Detect which cell encompasses the target text, then output its [x, y] center coordinate. 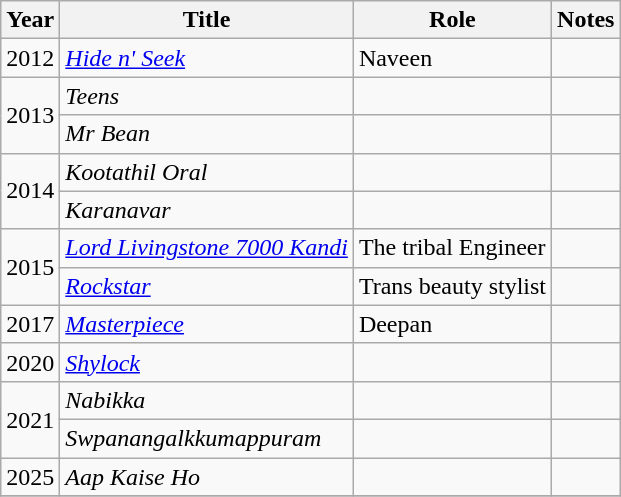
Hide n' Seek [207, 58]
2020 [30, 362]
Lord Livingstone 7000 Kandi [207, 248]
Karanavar [207, 210]
Notes [586, 20]
Kootathil Oral [207, 172]
2021 [30, 419]
Swpanangalkkumappuram [207, 438]
2012 [30, 58]
The tribal Engineer [452, 248]
2015 [30, 267]
Naveen [452, 58]
Deepan [452, 324]
2014 [30, 191]
Teens [207, 96]
Mr Bean [207, 134]
2025 [30, 477]
Year [30, 20]
2013 [30, 115]
Shylock [207, 362]
2017 [30, 324]
Masterpiece [207, 324]
Title [207, 20]
Rockstar [207, 286]
Role [452, 20]
Aap Kaise Ho [207, 477]
Nabikka [207, 400]
Trans beauty stylist [452, 286]
